Output the [x, y] coordinate of the center of the cell containing the given text.  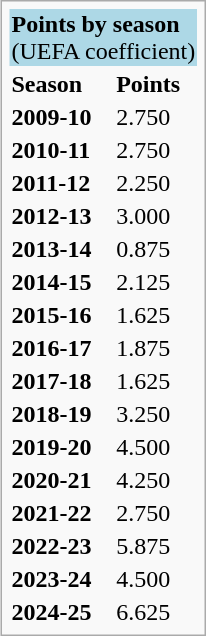
2024-25 [61, 612]
2022-23 [61, 546]
2015-16 [61, 315]
2.125 [156, 282]
2023-24 [61, 579]
4.250 [156, 480]
2017-18 [61, 381]
Season [61, 84]
2021-22 [61, 513]
2018-19 [61, 414]
3.000 [156, 216]
6.625 [156, 612]
3.250 [156, 414]
2013-14 [61, 249]
0.875 [156, 249]
2.250 [156, 183]
2020-21 [61, 480]
2011-12 [61, 183]
1.875 [156, 348]
2016-17 [61, 348]
Points by season(UEFA coefficient) [104, 38]
Points [156, 84]
2009-10 [61, 117]
2012-13 [61, 216]
5.875 [156, 546]
2019-20 [61, 447]
2014-15 [61, 282]
2010-11 [61, 150]
